For the text-containing cell, return its midpoint in [X, Y] coordinate format. 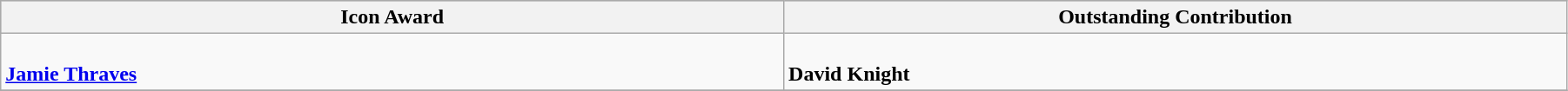
Outstanding Contribution [1176, 17]
Jamie Thraves [392, 62]
David Knight [1176, 62]
Icon Award [392, 17]
